Extract the (x, y) coordinate from the center of the cell holding the provided text.  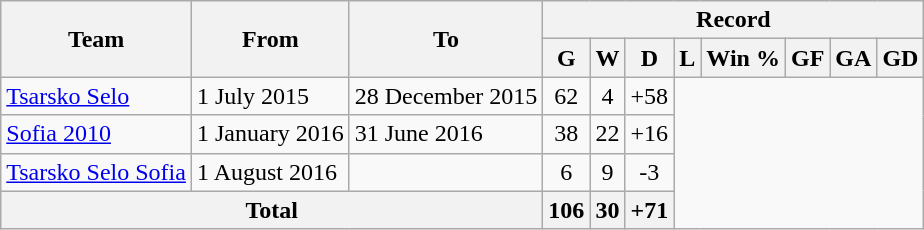
D (650, 58)
28 December 2015 (446, 96)
106 (566, 210)
6 (566, 172)
Team (96, 39)
Total (272, 210)
Tsarsko Selo (96, 96)
-3 (650, 172)
1 July 2015 (270, 96)
9 (608, 172)
Sofia 2010 (96, 134)
+71 (650, 210)
1 January 2016 (270, 134)
22 (608, 134)
30 (608, 210)
4 (608, 96)
G (566, 58)
From (270, 39)
To (446, 39)
W (608, 58)
Tsarsko Selo Sofia (96, 172)
62 (566, 96)
Record (734, 20)
31 June 2016 (446, 134)
+58 (650, 96)
1 August 2016 (270, 172)
38 (566, 134)
Win % (744, 58)
GD (900, 58)
+16 (650, 134)
GF (807, 58)
L (688, 58)
GA (854, 58)
